Extract the (X, Y) coordinate from the center of the cell holding the provided text.  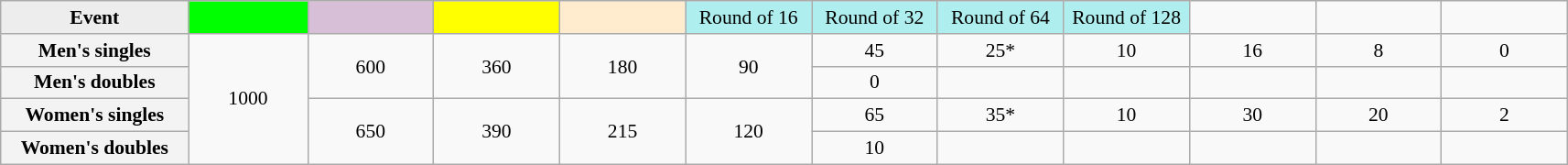
8 (1379, 50)
Men's singles (95, 50)
Women's singles (95, 115)
20 (1379, 115)
65 (874, 115)
650 (371, 132)
30 (1252, 115)
Round of 32 (874, 17)
Men's doubles (95, 82)
120 (749, 132)
360 (497, 66)
Event (95, 17)
600 (371, 66)
25* (1000, 50)
215 (622, 132)
35* (1000, 115)
390 (497, 132)
45 (874, 50)
Round of 16 (749, 17)
Women's doubles (95, 148)
16 (1252, 50)
Round of 128 (1127, 17)
2 (1505, 115)
1000 (248, 99)
90 (749, 66)
180 (622, 66)
Round of 64 (1000, 17)
